Locate the cell with the specified text and output its (X, Y) center coordinate. 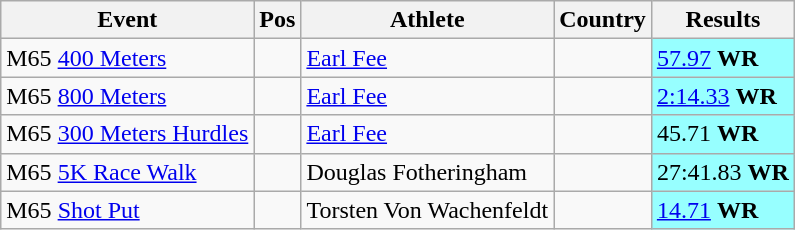
M65 Shot Put (128, 210)
Event (128, 20)
M65 400 Meters (128, 58)
Country (603, 20)
Athlete (428, 20)
14.71 WR (722, 210)
45.71 WR (722, 134)
Results (722, 20)
M65 300 Meters Hurdles (128, 134)
M65 800 Meters (128, 96)
2:14.33 WR (722, 96)
27:41.83 WR (722, 172)
Torsten Von Wachenfeldt (428, 210)
M65 5K Race Walk (128, 172)
Pos (278, 20)
57.97 WR (722, 58)
Douglas Fotheringham (428, 172)
